Determine the [X, Y] coordinate at the center of the cell enclosing the given text.  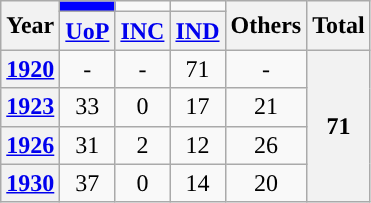
2 [142, 145]
31 [88, 145]
21 [266, 107]
IND [198, 31]
37 [88, 183]
1920 [30, 69]
1926 [30, 145]
Total [339, 26]
20 [266, 183]
12 [198, 145]
Others [266, 26]
UoP [88, 31]
1930 [30, 183]
17 [198, 107]
Year [30, 26]
INC [142, 31]
33 [88, 107]
26 [266, 145]
1923 [30, 107]
14 [198, 183]
